Return [X, Y] of the center of cell containing provided text 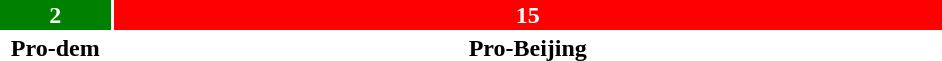
15 [528, 15]
2 [56, 15]
